Provide the (X, Y) coordinate of the cell's center where the given text is located.  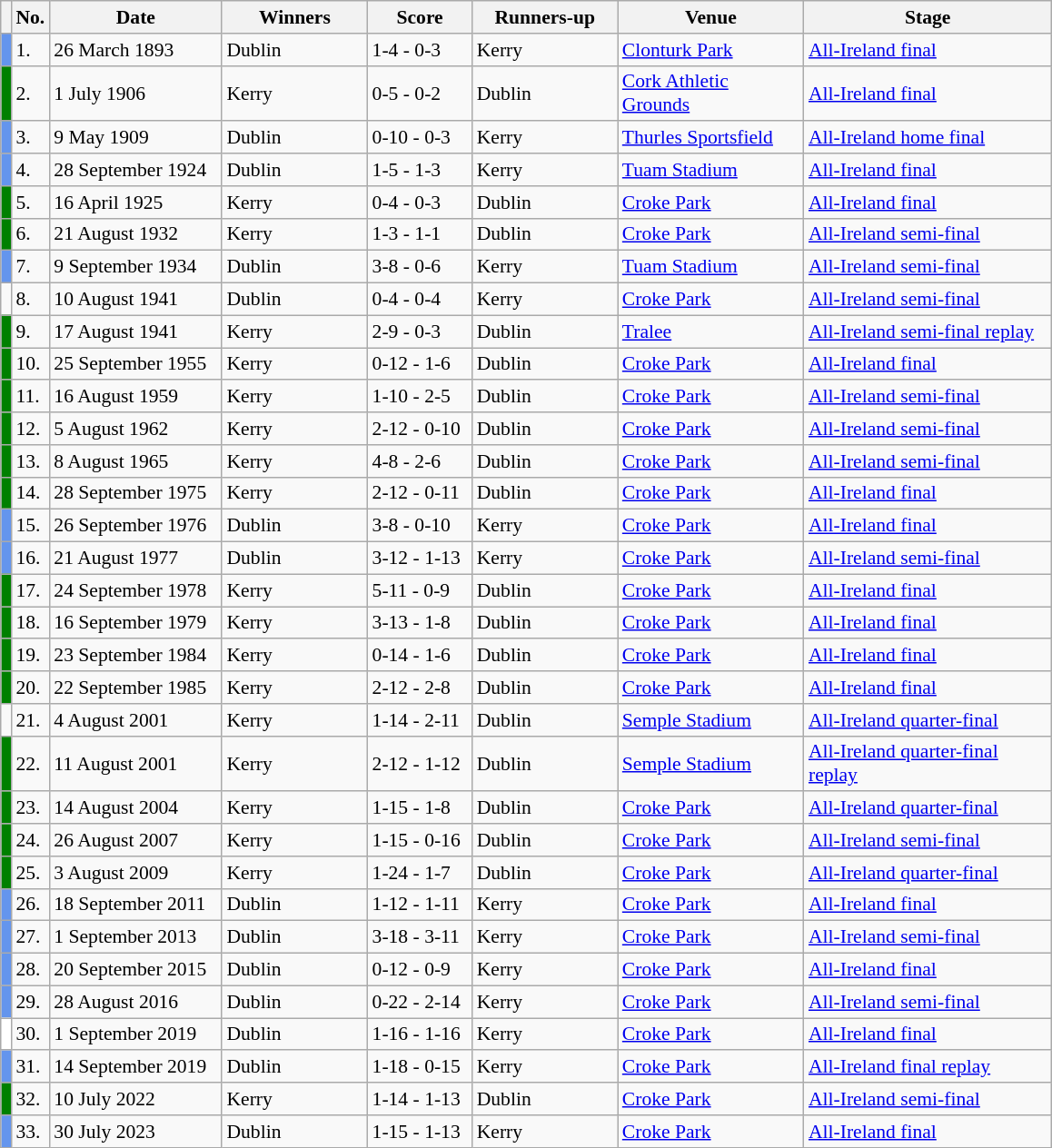
30. (30, 1034)
26. (30, 905)
27. (30, 937)
28. (30, 970)
1-12 - 1-11 (420, 905)
No. (30, 17)
2-12 - 0-10 (420, 429)
1 September 2019 (135, 1034)
1-16 - 1-16 (420, 1034)
22 September 1985 (135, 688)
1-15 - 0-16 (420, 840)
0-4 - 0-4 (420, 300)
3-8 - 0-10 (420, 526)
Winners (294, 17)
15. (30, 526)
0-12 - 0-9 (420, 970)
14. (30, 493)
2. (30, 93)
12. (30, 429)
3-8 - 0-6 (420, 267)
0-5 - 0-2 (420, 93)
31. (30, 1067)
14 August 2004 (135, 808)
8 August 1965 (135, 461)
Date (135, 17)
0-12 - 1-6 (420, 364)
6. (30, 234)
0-4 - 0-3 (420, 203)
9. (30, 332)
1-5 - 1-3 (420, 170)
Runners-up (545, 17)
16 September 1979 (135, 623)
0-22 - 2-14 (420, 1002)
20 September 2015 (135, 970)
30 July 2023 (135, 1132)
32. (30, 1099)
25 September 1955 (135, 364)
1-10 - 2-5 (420, 397)
23 September 1984 (135, 656)
1-15 - 1-13 (420, 1132)
7. (30, 267)
1-4 - 0-3 (420, 50)
9 May 1909 (135, 138)
2-12 - 0-11 (420, 493)
1-14 - 2-11 (420, 720)
20. (30, 688)
2-9 - 0-3 (420, 332)
1. (30, 50)
28 September 1975 (135, 493)
10 July 2022 (135, 1099)
Clonturk Park (710, 50)
Thurles Sportsfield (710, 138)
Cork Athletic Grounds (710, 93)
1-3 - 1-1 (420, 234)
Tralee (710, 332)
3. (30, 138)
29. (30, 1002)
14 September 2019 (135, 1067)
4-8 - 2-6 (420, 461)
16 April 1925 (135, 203)
All-Ireland quarter-final replay (928, 763)
13. (30, 461)
26 March 1893 (135, 50)
17 August 1941 (135, 332)
8. (30, 300)
2-12 - 1-12 (420, 763)
Score (420, 17)
1 September 2013 (135, 937)
24. (30, 840)
25. (30, 873)
All-Ireland home final (928, 138)
3-12 - 1-13 (420, 559)
16. (30, 559)
4. (30, 170)
0-14 - 1-6 (420, 656)
26 August 2007 (135, 840)
18 September 2011 (135, 905)
17. (30, 590)
5-11 - 0-9 (420, 590)
5 August 1962 (135, 429)
3-18 - 3-11 (420, 937)
21 August 1932 (135, 234)
5. (30, 203)
28 August 2016 (135, 1002)
18. (30, 623)
3-13 - 1-8 (420, 623)
10. (30, 364)
11. (30, 397)
23. (30, 808)
2-12 - 2-8 (420, 688)
1-14 - 1-13 (420, 1099)
19. (30, 656)
28 September 1924 (135, 170)
0-10 - 0-3 (420, 138)
16 August 1959 (135, 397)
All-Ireland semi-final replay (928, 332)
1-24 - 1-7 (420, 873)
1-18 - 0-15 (420, 1067)
9 September 1934 (135, 267)
Stage (928, 17)
1 July 1906 (135, 93)
22. (30, 763)
24 September 1978 (135, 590)
26 September 1976 (135, 526)
Venue (710, 17)
10 August 1941 (135, 300)
3 August 2009 (135, 873)
21 August 1977 (135, 559)
1-15 - 1-8 (420, 808)
All-Ireland final replay (928, 1067)
11 August 2001 (135, 763)
21. (30, 720)
4 August 2001 (135, 720)
33. (30, 1132)
